Capture the cell that displays the provided text and extract its (X, Y) central coordinate. 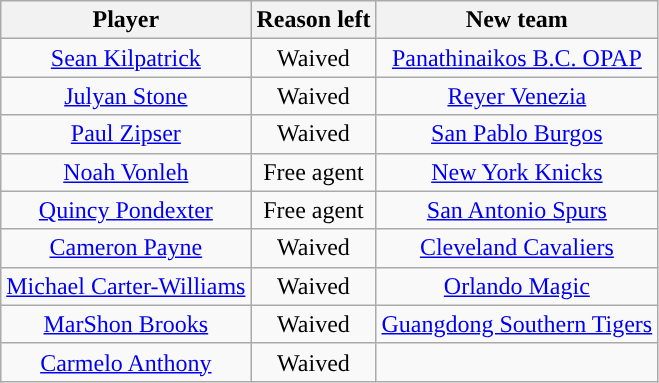
Reyer Venezia (517, 96)
Cleveland Cavaliers (517, 248)
Player (126, 20)
New team (517, 20)
Panathinaikos B.C. OPAP (517, 58)
Orlando Magic (517, 286)
Reason left (314, 20)
Sean Kilpatrick (126, 58)
Julyan Stone (126, 96)
Carmelo Anthony (126, 362)
San Antonio Spurs (517, 210)
San Pablo Burgos (517, 134)
New York Knicks (517, 172)
Paul Zipser (126, 134)
Guangdong Southern Tigers (517, 324)
Michael Carter-Williams (126, 286)
Quincy Pondexter (126, 210)
MarShon Brooks (126, 324)
Noah Vonleh (126, 172)
Cameron Payne (126, 248)
